Find where the given text appears and provide that cell's center as (X, Y) coordinate. 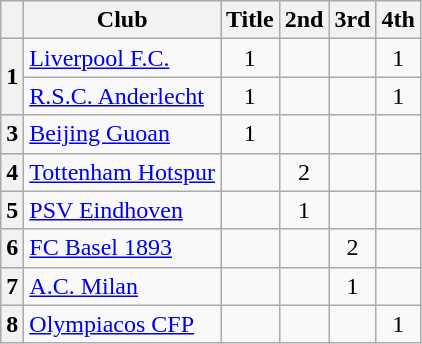
7 (12, 286)
Club (122, 20)
Beijing Guoan (122, 134)
8 (12, 324)
3 (12, 134)
6 (12, 248)
Olympiacos CFP (122, 324)
3rd (352, 20)
4th (398, 20)
R.S.C. Anderlecht (122, 96)
Liverpool F.C. (122, 58)
FC Basel 1893 (122, 248)
4 (12, 172)
Title (250, 20)
Tottenham Hotspur (122, 172)
PSV Eindhoven (122, 210)
A.C. Milan (122, 286)
5 (12, 210)
2nd (304, 20)
